Search for the cell housing the specified text and yield its [x, y] center coordinate. 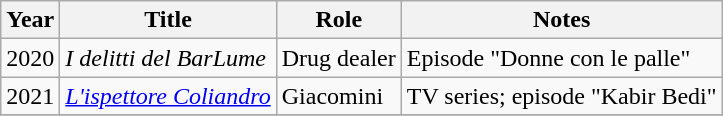
L'ispettore Coliandro [168, 96]
I delitti del BarLume [168, 58]
Title [168, 20]
2020 [30, 58]
2021 [30, 96]
Notes [562, 20]
Giacomini [338, 96]
Episode "Donne con le palle" [562, 58]
TV series; episode "Kabir Bedi" [562, 96]
Drug dealer [338, 58]
Role [338, 20]
Year [30, 20]
